Provide the (X, Y) coordinate of the cell's center where the given text is located.  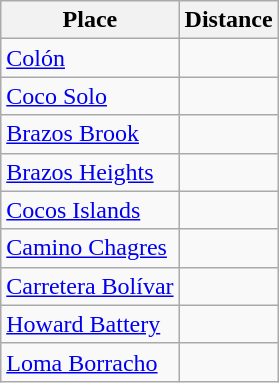
Cocos Islands (90, 210)
Distance (228, 20)
Colón (90, 58)
Coco Solo (90, 96)
Loma Borracho (90, 362)
Place (90, 20)
Brazos Heights (90, 172)
Camino Chagres (90, 248)
Howard Battery (90, 324)
Brazos Brook (90, 134)
Carretera Bolívar (90, 286)
